From the cell containing the given text, extract its center point as (x, y) coordinate. 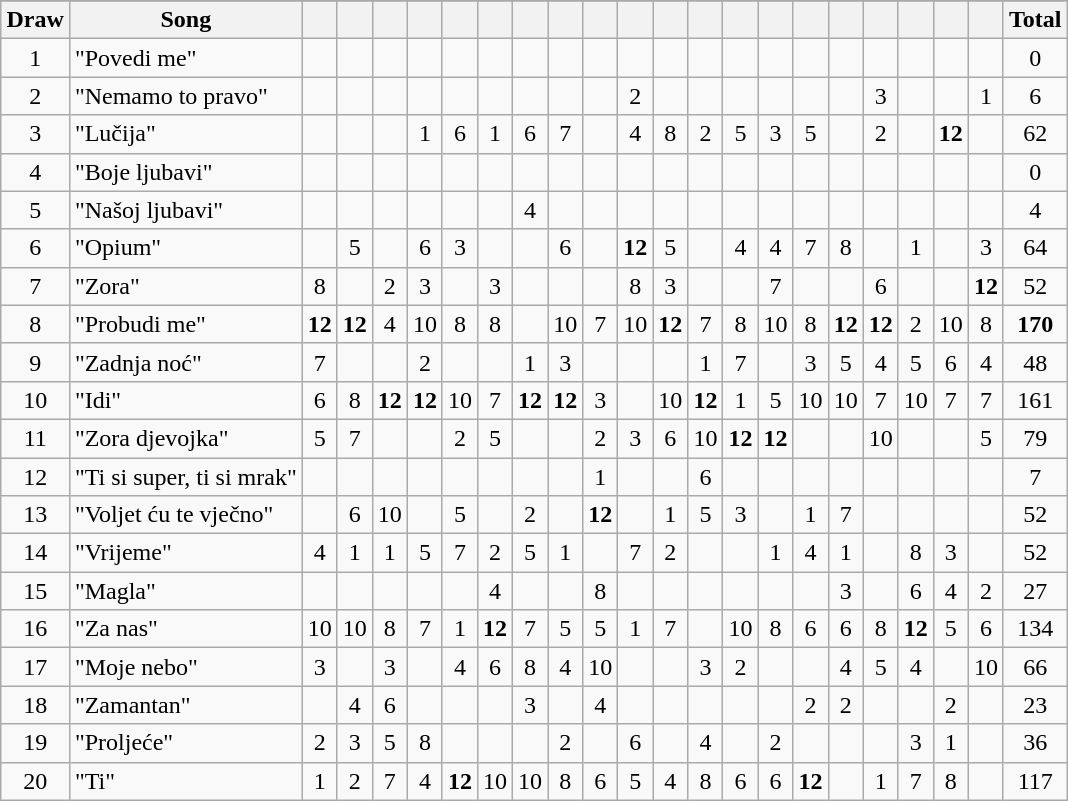
23 (1035, 705)
"Proljeće" (186, 743)
"Moje nebo" (186, 667)
16 (35, 629)
66 (1035, 667)
"Povedi me" (186, 58)
9 (35, 362)
"Našoj ljubavi" (186, 210)
117 (1035, 781)
79 (1035, 438)
"Zadnja noć" (186, 362)
"Vrijeme" (186, 553)
"Opium" (186, 248)
36 (1035, 743)
134 (1035, 629)
161 (1035, 400)
"Idi" (186, 400)
27 (1035, 591)
"Nemamo to pravo" (186, 96)
170 (1035, 324)
"Zora" (186, 286)
15 (35, 591)
"Zamantan" (186, 705)
"Probudi me" (186, 324)
Song (186, 20)
20 (35, 781)
48 (1035, 362)
19 (35, 743)
64 (1035, 248)
"Za nas" (186, 629)
11 (35, 438)
17 (35, 667)
"Boje ljubavi" (186, 172)
"Lučija" (186, 134)
13 (35, 515)
"Zora djevojka" (186, 438)
"Ti" (186, 781)
"Magla" (186, 591)
Total (1035, 20)
Draw (35, 20)
"Voljet ću te vječno" (186, 515)
"Ti si super, ti si mrak" (186, 477)
18 (35, 705)
62 (1035, 134)
14 (35, 553)
